Identify which cell holds the provided text, then report its (X, Y) central coordinate. 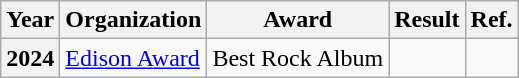
Best Rock Album (298, 58)
Organization (134, 20)
Ref. (492, 20)
Result (427, 20)
2024 (30, 58)
Year (30, 20)
Award (298, 20)
Edison Award (134, 58)
